Determine the [x, y] coordinate at the center of the cell enclosing the given text.  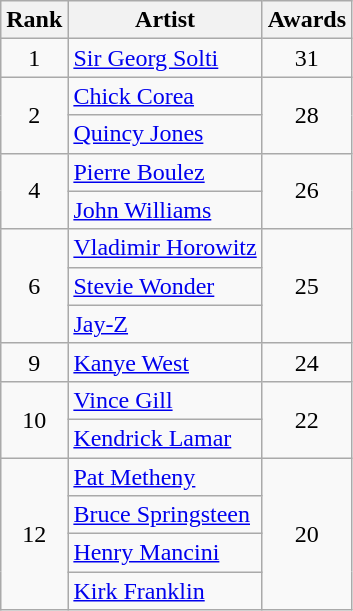
Vladimir Horowitz [165, 248]
22 [306, 419]
Pat Metheny [165, 477]
Kendrick Lamar [165, 438]
Vince Gill [165, 400]
Kirk Franklin [165, 591]
Awards [306, 20]
Stevie Wonder [165, 286]
2 [34, 115]
Kanye West [165, 362]
24 [306, 362]
31 [306, 58]
Bruce Springsteen [165, 515]
12 [34, 534]
20 [306, 534]
10 [34, 419]
1 [34, 58]
Pierre Boulez [165, 172]
28 [306, 115]
6 [34, 286]
John Williams [165, 210]
Sir Georg Solti [165, 58]
4 [34, 191]
25 [306, 286]
Henry Mancini [165, 553]
Artist [165, 20]
Jay-Z [165, 324]
Rank [34, 20]
Quincy Jones [165, 134]
26 [306, 191]
Chick Corea [165, 96]
9 [34, 362]
